Capture the cell that displays the provided text and extract its [X, Y] central coordinate. 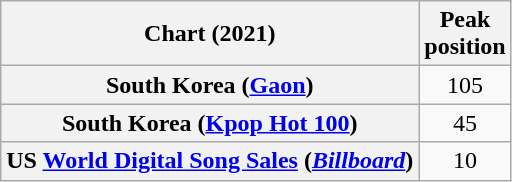
10 [465, 161]
US World Digital Song Sales (Billboard) [210, 161]
Peakposition [465, 34]
45 [465, 123]
105 [465, 85]
South Korea (Gaon) [210, 85]
South Korea (Kpop Hot 100) [210, 123]
Chart (2021) [210, 34]
